Extract the (x, y) coordinate from the center of the cell holding the provided text.  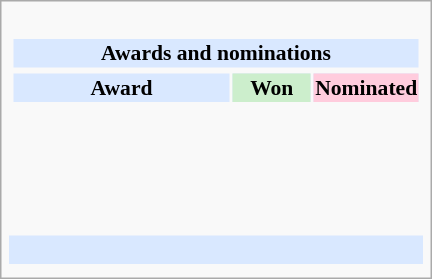
Won (272, 87)
Awards and nominations Award Won Nominated (216, 121)
Awards and nominations (216, 53)
Nominated (366, 87)
Award (121, 87)
